Extract the (x, y) coordinate from the center of the cell holding the provided text.  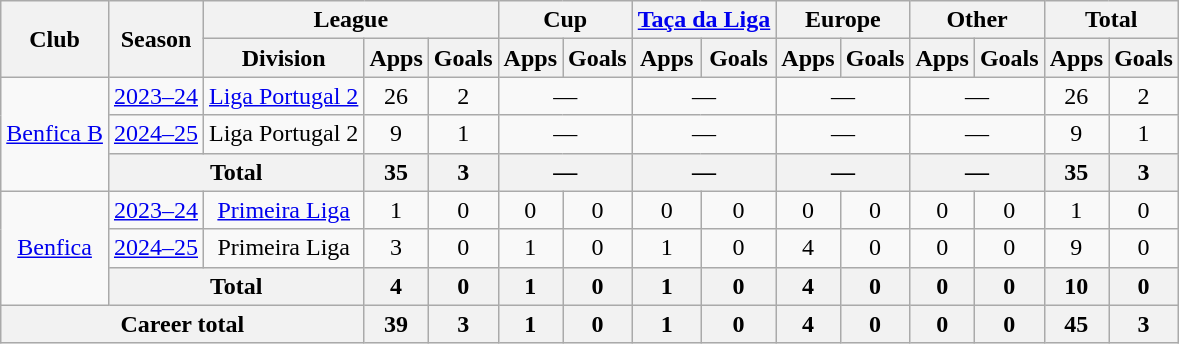
10 (1076, 286)
Taça da Liga (704, 20)
Benfica B (55, 134)
39 (396, 324)
Season (156, 39)
Other (977, 20)
League (352, 20)
Europe (843, 20)
Club (55, 39)
Career total (182, 324)
Benfica (55, 248)
Cup (565, 20)
45 (1076, 324)
Division (284, 58)
